Return the (X, Y) coordinate for the center point of the cell that contains the specified text.  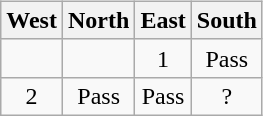
? (226, 96)
West (32, 20)
2 (32, 96)
North (98, 20)
1 (163, 58)
East (163, 20)
South (226, 20)
